For the text-containing cell, return its midpoint in [X, Y] coordinate format. 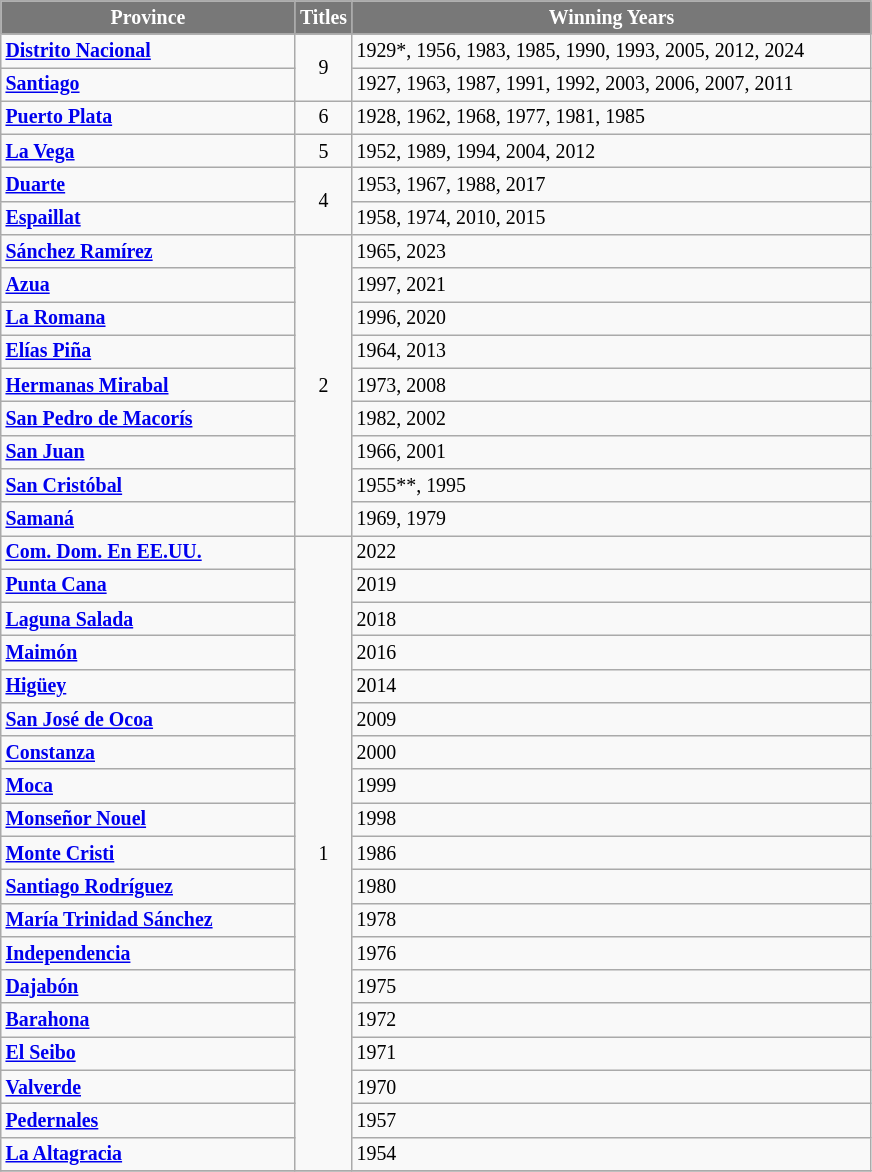
2014 [612, 686]
1969, 1979 [612, 518]
Puerto Plata [148, 118]
1986 [612, 854]
1952, 1989, 1994, 2004, 2012 [612, 152]
2018 [612, 620]
2000 [612, 752]
Laguna Salada [148, 620]
Sánchez Ramírez [148, 252]
Samaná [148, 518]
Duarte [148, 184]
Province [148, 18]
1999 [612, 786]
1966, 2001 [612, 452]
1978 [612, 920]
Pedernales [148, 1120]
Com. Dom. En EE.UU. [148, 552]
1998 [612, 820]
1980 [612, 886]
1928, 1962, 1968, 1977, 1981, 1985 [612, 118]
Constanza [148, 752]
1964, 2013 [612, 352]
1973, 2008 [612, 386]
San José de Ocoa [148, 720]
Monseñor Nouel [148, 820]
Maimón [148, 652]
El Seibo [148, 1054]
1996, 2020 [612, 318]
Punta Cana [148, 586]
Titles [324, 18]
1975 [612, 986]
Higüey [148, 686]
1972 [612, 1020]
Barahona [148, 1020]
Santiago Rodríguez [148, 886]
1957 [612, 1120]
Independencia [148, 954]
1929*, 1956, 1983, 1985, 1990, 1993, 2005, 2012, 2024 [612, 50]
La Altagracia [148, 1154]
San Pedro de Macorís [148, 418]
1970 [612, 1088]
María Trinidad Sánchez [148, 920]
Valverde [148, 1088]
Dajabón [148, 986]
1955**, 1995 [612, 486]
2 [324, 386]
1 [324, 854]
1997, 2021 [612, 284]
1971 [612, 1054]
1958, 1974, 2010, 2015 [612, 218]
9 [324, 68]
San Cristóbal [148, 486]
2016 [612, 652]
Santiago [148, 84]
2022 [612, 552]
5 [324, 152]
Winning Years [612, 18]
La Romana [148, 318]
Distrito Nacional [148, 50]
Azua [148, 284]
4 [324, 202]
1965, 2023 [612, 252]
Espaillat [148, 218]
Elías Piña [148, 352]
Monte Cristi [148, 854]
6 [324, 118]
1976 [612, 954]
Moca [148, 786]
1927, 1963, 1987, 1991, 1992, 2003, 2006, 2007, 2011 [612, 84]
1954 [612, 1154]
La Vega [148, 152]
1982, 2002 [612, 418]
San Juan [148, 452]
2019 [612, 586]
1953, 1967, 1988, 2017 [612, 184]
Hermanas Mirabal [148, 386]
2009 [612, 720]
